From the cell containing the given text, extract its center point as [x, y] coordinate. 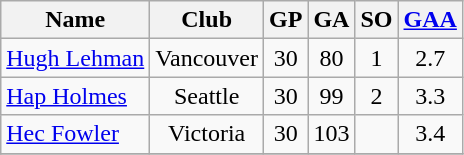
3.3 [430, 96]
Hugh Lehman [76, 58]
SO [376, 20]
Club [207, 20]
3.4 [430, 134]
Victoria [207, 134]
GAA [430, 20]
1 [376, 58]
GP [285, 20]
80 [332, 58]
GA [332, 20]
Hap Holmes [76, 96]
Seattle [207, 96]
Hec Fowler [76, 134]
Vancouver [207, 58]
103 [332, 134]
2 [376, 96]
99 [332, 96]
Name [76, 20]
2.7 [430, 58]
